Capture the cell that displays the provided text and extract its [X, Y] central coordinate. 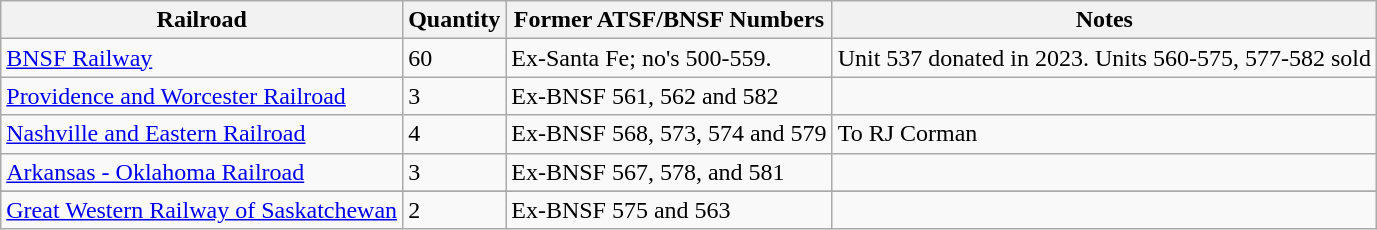
60 [454, 58]
Providence and Worcester Railroad [202, 96]
Ex-BNSF 568, 573, 574 and 579 [669, 134]
Nashville and Eastern Railroad [202, 134]
Railroad [202, 20]
Ex-Santa Fe; no's 500-559. [669, 58]
Ex-BNSF 575 and 563 [669, 210]
Ex-BNSF 567, 578, and 581 [669, 172]
Ex-BNSF 561, 562 and 582 [669, 96]
Quantity [454, 20]
Notes [1104, 20]
Arkansas - Oklahoma Railroad [202, 172]
To RJ Corman [1104, 134]
Former ATSF/BNSF Numbers [669, 20]
4 [454, 134]
Unit 537 donated in 2023. Units 560-575, 577-582 sold [1104, 58]
2 [454, 210]
Great Western Railway of Saskatchewan [202, 210]
BNSF Railway [202, 58]
